Provide the [x, y] coordinate of the cell's center where the given text is located.  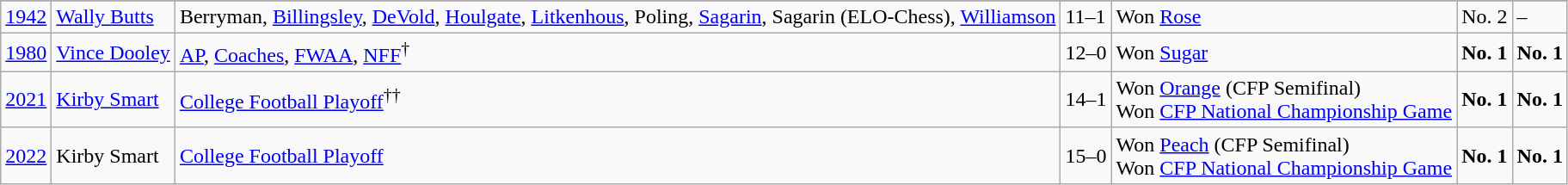
Wally Butts [114, 17]
AP, Coaches, FWAA, NFF† [618, 53]
2021 [26, 100]
12–0 [1085, 53]
Won Sugar [1284, 53]
College Football Playoff†† [618, 100]
1980 [26, 53]
College Football Playoff [618, 155]
15–0 [1085, 155]
No. 2 [1485, 17]
– [1540, 17]
1942 [26, 17]
11–1 [1085, 17]
Berryman, Billingsley, DeVold, Houlgate, Litkenhous, Poling, Sagarin, Sagarin (ELO-Chess), Williamson [618, 17]
Vince Dooley [114, 53]
Won Rose [1284, 17]
Won Peach (CFP Semifinal)Won CFP National Championship Game [1284, 155]
2022 [26, 155]
14–1 [1085, 100]
Won Orange (CFP Semifinal)Won CFP National Championship Game [1284, 100]
